Output the (x, y) coordinate of the center of the cell containing the given text.  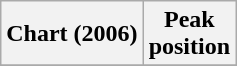
Peakposition (189, 34)
Chart (2006) (72, 34)
